Determine the [x, y] coordinate at the center of the cell enclosing the given text.  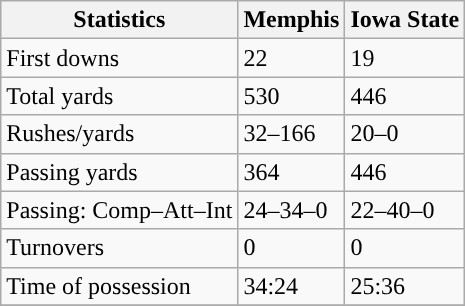
364 [292, 172]
34:24 [292, 286]
Rushes/yards [120, 134]
19 [405, 58]
Turnovers [120, 248]
32–166 [292, 134]
Memphis [292, 20]
25:36 [405, 286]
530 [292, 96]
Statistics [120, 20]
Time of possession [120, 286]
First downs [120, 58]
24–34–0 [292, 210]
Total yards [120, 96]
22 [292, 58]
Iowa State [405, 20]
Passing yards [120, 172]
22–40–0 [405, 210]
20–0 [405, 134]
Passing: Comp–Att–Int [120, 210]
